Capture the cell that displays the provided text and extract its (x, y) central coordinate. 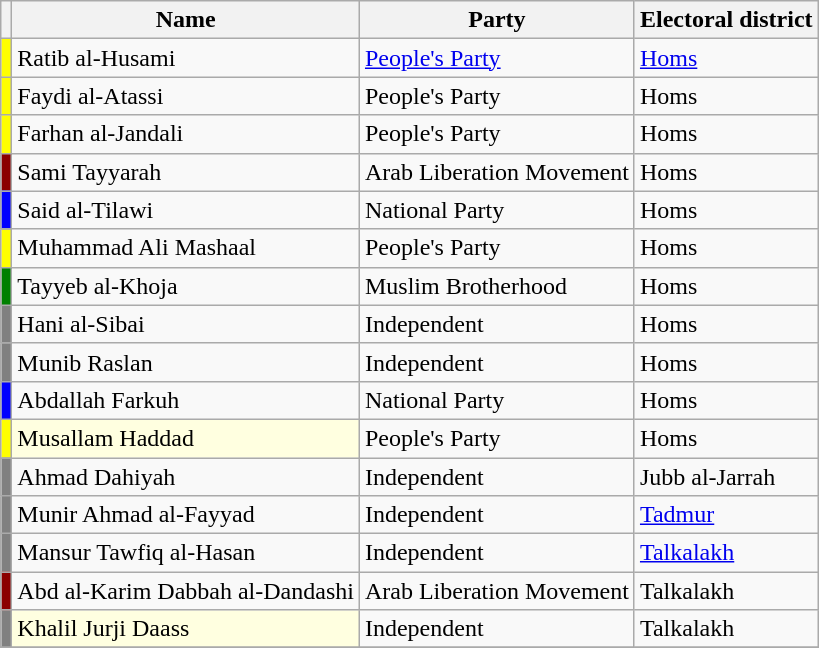
Ratib al-Husami (186, 58)
Musallam Haddad (186, 438)
Said al-Tilawi (186, 210)
Abd al-Karim Dabbah al-Dandashi (186, 591)
Hani al-Sibai (186, 324)
Tayyeb al-Khoja (186, 286)
Abdallah Farkuh (186, 400)
Electoral district (726, 20)
Khalil Jurji Daass (186, 629)
Party (496, 20)
Sami Tayyarah (186, 172)
Farhan al-Jandali (186, 134)
Muslim Brotherhood (496, 286)
Munir Ahmad al-Fayyad (186, 515)
Munib Raslan (186, 362)
Jubb al-Jarrah (726, 477)
Tadmur (726, 515)
Name (186, 20)
Faydi al-Atassi (186, 96)
Muhammad Ali Mashaal (186, 248)
Mansur Tawfiq al-Hasan (186, 553)
Ahmad Dahiyah (186, 477)
